From the cell containing the given text, extract its center point as [x, y] coordinate. 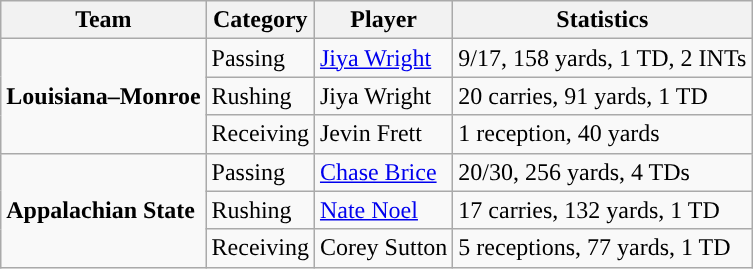
Jevin Frett [383, 134]
20 carries, 91 yards, 1 TD [602, 96]
Statistics [602, 20]
20/30, 256 yards, 4 TDs [602, 172]
Category [260, 20]
17 carries, 132 yards, 1 TD [602, 210]
Louisiana–Monroe [104, 96]
5 receptions, 77 yards, 1 TD [602, 248]
9/17, 158 yards, 1 TD, 2 INTs [602, 58]
Player [383, 20]
1 reception, 40 yards [602, 134]
Chase Brice [383, 172]
Appalachian State [104, 210]
Team [104, 20]
Corey Sutton [383, 248]
Nate Noel [383, 210]
